Search for the cell housing the specified text and yield its [X, Y] center coordinate. 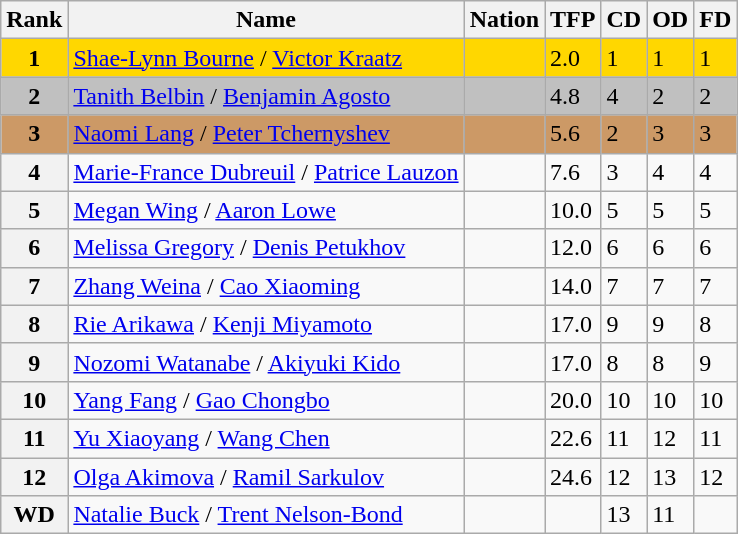
FD [716, 20]
10.0 [573, 210]
Natalie Buck / Trent Nelson-Bond [266, 515]
TFP [573, 20]
20.0 [573, 400]
Tanith Belbin / Benjamin Agosto [266, 96]
2.0 [573, 58]
Marie-France Dubreuil / Patrice Lauzon [266, 172]
Shae-Lynn Bourne / Victor Kraatz [266, 58]
CD [624, 20]
24.6 [573, 477]
14.0 [573, 286]
Megan Wing / Aaron Lowe [266, 210]
Nozomi Watanabe / Akiyuki Kido [266, 362]
Name [266, 20]
Olga Akimova / Ramil Sarkulov [266, 477]
Rank [34, 20]
Melissa Gregory / Denis Petukhov [266, 248]
Zhang Weina / Cao Xiaoming [266, 286]
12.0 [573, 248]
Naomi Lang / Peter Tchernyshev [266, 134]
Rie Arikawa / Kenji Miyamoto [266, 324]
Nation [504, 20]
Yu Xiaoyang / Wang Chen [266, 438]
4.8 [573, 96]
7.6 [573, 172]
OD [670, 20]
WD [34, 515]
5.6 [573, 134]
22.6 [573, 438]
Yang Fang / Gao Chongbo [266, 400]
